From the cell containing the given text, extract its center point as [X, Y] coordinate. 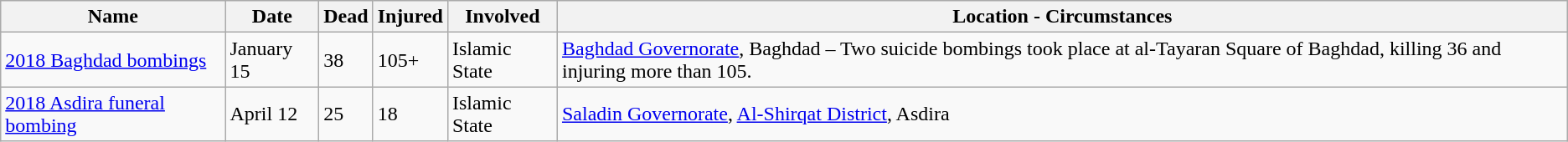
2018 Baghdad bombings [113, 60]
105+ [410, 60]
January 15 [272, 60]
38 [346, 60]
Dead [346, 17]
Saladin Governorate, Al-Shirqat District, Asdira [1062, 114]
Date [272, 17]
18 [410, 114]
25 [346, 114]
April 12 [272, 114]
2018 Asdira funeral bombing [113, 114]
Name [113, 17]
Injured [410, 17]
Location - Circumstances [1062, 17]
Involved [503, 17]
Baghdad Governorate, Baghdad – Two suicide bombings took place at al-Tayaran Square of Baghdad, killing 36 and injuring more than 105. [1062, 60]
